Locate the cell with the specified text and output its [X, Y] center coordinate. 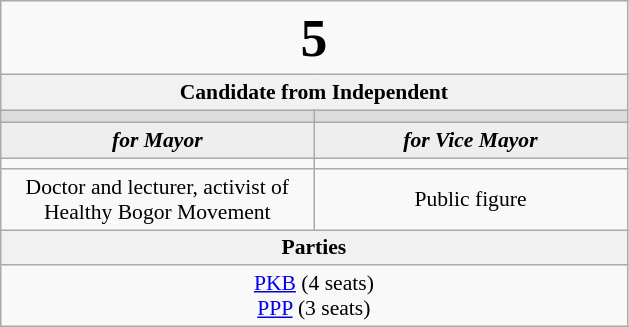
Parties [314, 248]
Public figure [470, 200]
Candidate from Independent [314, 92]
Doctor and lecturer, activist of Healthy Bogor Movement [158, 200]
5 [314, 38]
for Vice Mayor [470, 141]
PKB (4 seats)PPP (3 seats) [314, 296]
for Mayor [158, 141]
